Output the [X, Y] coordinate of the center of the cell containing the given text.  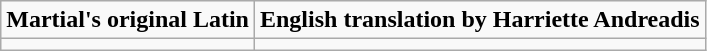
Martial's original Latin [128, 20]
English translation by Harriette Andreadis [480, 20]
